Capture the cell that displays the provided text and extract its (X, Y) central coordinate. 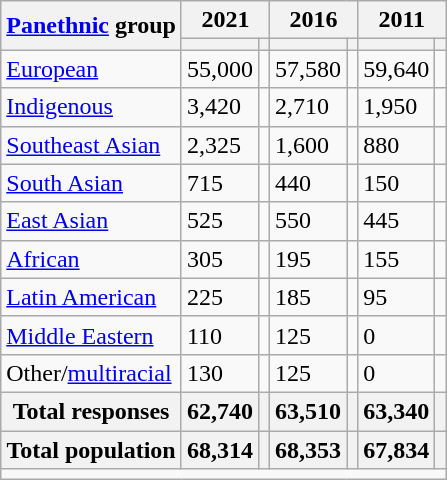
68,314 (220, 449)
110 (220, 335)
225 (220, 297)
59,640 (396, 69)
63,510 (308, 411)
Other/multiracial (92, 373)
130 (220, 373)
1,950 (396, 107)
440 (308, 183)
550 (308, 221)
Panethnic group (92, 26)
European (92, 69)
Middle Eastern (92, 335)
62,740 (220, 411)
South Asian (92, 183)
525 (220, 221)
1,600 (308, 145)
2021 (225, 20)
57,580 (308, 69)
445 (396, 221)
195 (308, 259)
880 (396, 145)
68,353 (308, 449)
East Asian (92, 221)
Indigenous (92, 107)
67,834 (396, 449)
715 (220, 183)
305 (220, 259)
63,340 (396, 411)
150 (396, 183)
95 (396, 297)
Latin American (92, 297)
55,000 (220, 69)
2,325 (220, 145)
2011 (402, 20)
Total responses (92, 411)
Total population (92, 449)
3,420 (220, 107)
African (92, 259)
2016 (314, 20)
Southeast Asian (92, 145)
185 (308, 297)
155 (396, 259)
2,710 (308, 107)
